Capture the cell that displays the provided text and extract its [x, y] central coordinate. 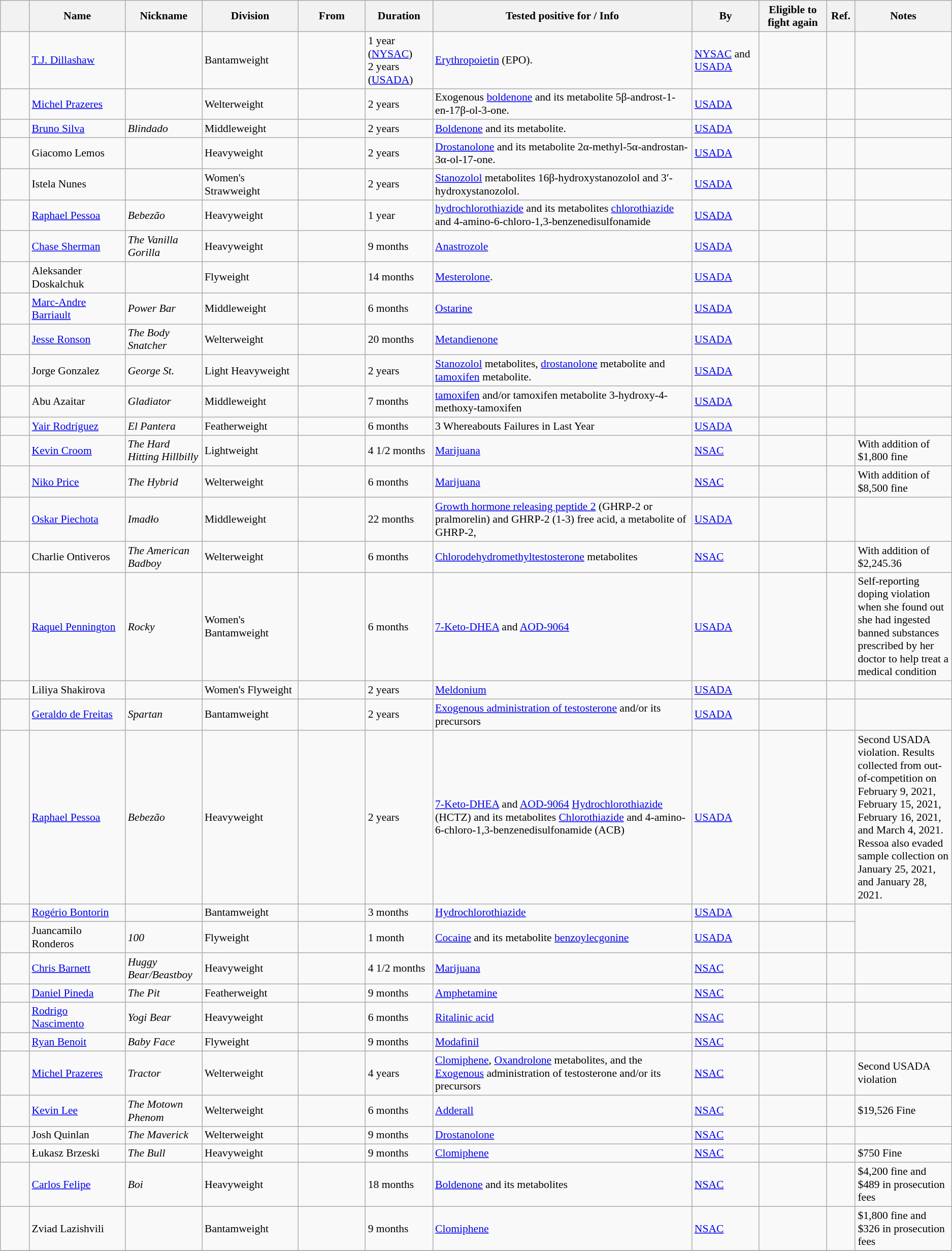
Lightweight [250, 451]
7-Keto-DHEA and AOD-9064 Hydrochlorothiazide (HCTZ) and its metabolites Chlorothiazide and 4-amino-6-chloro-1,3-benzenedisulfonamide (ACB) [563, 817]
Tractor [163, 1074]
Drostanolone [563, 1135]
Boldenone and its metabolites [563, 1184]
Anastrozole [563, 247]
Amphetamine [563, 993]
Bruno Silva [77, 129]
Daniel Pineda [77, 993]
Marc-Andre Barriault [77, 309]
Kevin Croom [77, 451]
Oskar Piechota [77, 519]
Istela Nunes [77, 184]
Adderall [563, 1110]
Boi [163, 1184]
George St. [163, 371]
Yogi Bear [163, 1018]
The Pit [163, 993]
Cocaine and its metabolite benzoylecgonine [563, 938]
Erythropoietin (EPO). [563, 60]
El Pantera [163, 426]
The Body Snatcher [163, 339]
Kevin Lee [77, 1110]
22 months [399, 519]
Imadło [163, 519]
1 year [399, 215]
Stanozolol metabolites, drostanolone metabolite and tamoxifen metabolite. [563, 371]
Hydrochlorothiazide [563, 913]
Women's Strawweight [250, 184]
Aleksander Doskalchuk [77, 277]
3 Whereabouts Failures in Last Year [563, 426]
Zviad Lazishvili [77, 1228]
3 months [399, 913]
Ostarine [563, 309]
Geraldo de Freitas [77, 715]
Meldonium [563, 690]
Chris Barnett [77, 968]
Division [250, 16]
hydrochlorothiazide and its metabolites chlorothiazide and 4-amino-6-chloro-1,3-benzenedisulfonamide [563, 215]
Spartan [163, 715]
Rocky [163, 627]
Light Heavyweight [250, 371]
Jesse Ronson [77, 339]
Tested positive for / Info [563, 16]
Metandienone [563, 339]
Women's Bantamweight [250, 627]
With addition of $8,500 fine [903, 482]
tamoxifen and/or tamoxifen metabolite 3-hydroxy-4-methoxy-tamoxifen [563, 401]
Name [77, 16]
$1,800 fine and $326 in prosecution fees [903, 1228]
Huggy Bear/Beastboy [163, 968]
Rodrigo Nascimento [77, 1018]
Charlie Ontiveros [77, 557]
With addition of $1,800 fine [903, 451]
Gladiator [163, 401]
Juancamilo Ronderos [77, 938]
Liliya Shakirova [77, 690]
Growth hormone releasing peptide 2 (GHRP-2 or pralmorelin) and GHRP-2 (1-3) free acid, a metabolite of GHRP-2, [563, 519]
Second USADA violation [903, 1074]
Duration [399, 16]
The Maverick [163, 1135]
Power Bar [163, 309]
7-Keto-DHEA and AOD-9064 [563, 627]
Drostanolone and its metabolite 2α-methyl-5α-androstan-3α-ol-17-one. [563, 153]
$19,526 Fine [903, 1110]
Exogenous boldenone and its metabolite 5β-androst-1-en-17β-ol-3-one. [563, 104]
Abu Azaitar [77, 401]
Nickname [163, 16]
Ritalinic acid [563, 1018]
Clomiphene, Oxandrolone metabolites, and the Exogenous administration of testosterone and/or its precursors [563, 1074]
Chase Sherman [77, 247]
The Motown Phenom [163, 1110]
The Bull [163, 1153]
Yair Rodríguez [77, 426]
Women's Flyweight [250, 690]
Notes [903, 16]
The Vanilla Gorilla [163, 247]
From [332, 16]
18 months [399, 1184]
Blindado [163, 129]
$4,200 fine and $489 in prosecution fees [903, 1184]
Niko Price [77, 482]
Mesterolone. [563, 277]
7 months [399, 401]
NYSAC and USADA [726, 60]
4 years [399, 1074]
Baby Face [163, 1042]
Łukasz Brzeski [77, 1153]
The Hybrid [163, 482]
Jorge Gonzalez [77, 371]
The Hard Hitting Hillbilly [163, 451]
Rogério Bontorin [77, 913]
Stanozolol metabolites 16β-hydroxystanozolol and 3′-hydroxystanozolol. [563, 184]
1 year (NYSAC)2 years (USADA) [399, 60]
With addition of $2,245.36 [903, 557]
$750 Fine [903, 1153]
Modafinil [563, 1042]
Chlorodehydromethyltestosterone metabolites [563, 557]
Eligible to fight again [793, 16]
Self-reporting doping violation when she found out she had ingested banned substances prescribed by her doctor to help treat a medical condition [903, 627]
Raquel Pennington [77, 627]
By [726, 16]
Boldenone and its metabolite. [563, 129]
Josh Quinlan [77, 1135]
Ryan Benoit [77, 1042]
Carlos Felipe [77, 1184]
1 month [399, 938]
20 months [399, 339]
Exogenous administration of testosterone and/or its precursors [563, 715]
The American Badboy [163, 557]
14 months [399, 277]
Giacomo Lemos [77, 153]
Ref. [841, 16]
100 [163, 938]
T.J. Dillashaw [77, 60]
